Provide the (X, Y) coordinate of the cell's center where the given text is located.  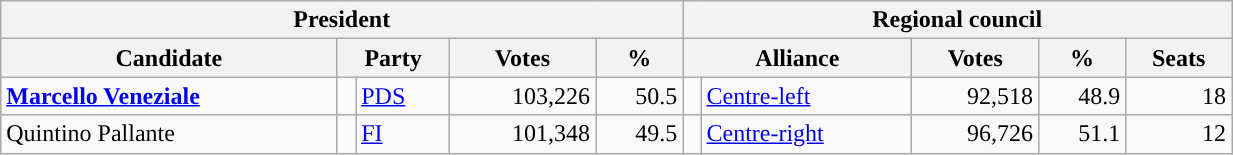
18 (1179, 96)
PDS (403, 96)
Regional council (958, 20)
FI (403, 134)
96,726 (976, 134)
101,348 (522, 134)
92,518 (976, 96)
Party (393, 58)
Centre-left (806, 96)
51.1 (1082, 134)
Seats (1179, 58)
50.5 (640, 96)
Centre-right (806, 134)
Quintino Pallante (169, 134)
12 (1179, 134)
49.5 (640, 134)
Marcello Veneziale (169, 96)
Alliance (798, 58)
103,226 (522, 96)
48.9 (1082, 96)
President (342, 20)
Candidate (169, 58)
